Determine the [X, Y] coordinate at the center of the cell enclosing the given text.  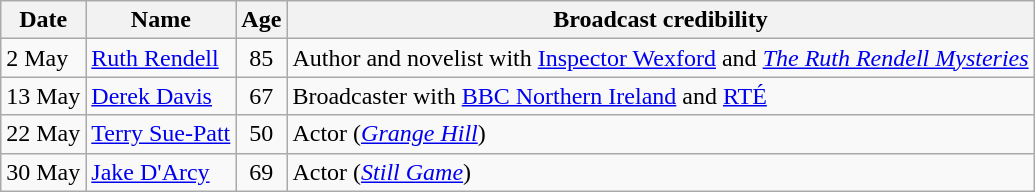
13 May [44, 96]
2 May [44, 58]
Ruth Rendell [161, 58]
Name [161, 20]
Author and novelist with Inspector Wexford and The Ruth Rendell Mysteries [660, 58]
Date [44, 20]
Actor (Still Game) [660, 172]
67 [262, 96]
Broadcaster with BBC Northern Ireland and RTÉ [660, 96]
Derek Davis [161, 96]
50 [262, 134]
69 [262, 172]
Terry Sue-Patt [161, 134]
22 May [44, 134]
Age [262, 20]
Jake D'Arcy [161, 172]
Broadcast credibility [660, 20]
Actor (Grange Hill) [660, 134]
30 May [44, 172]
85 [262, 58]
